Provide the [x, y] coordinate of the cell's center where the given text is located.  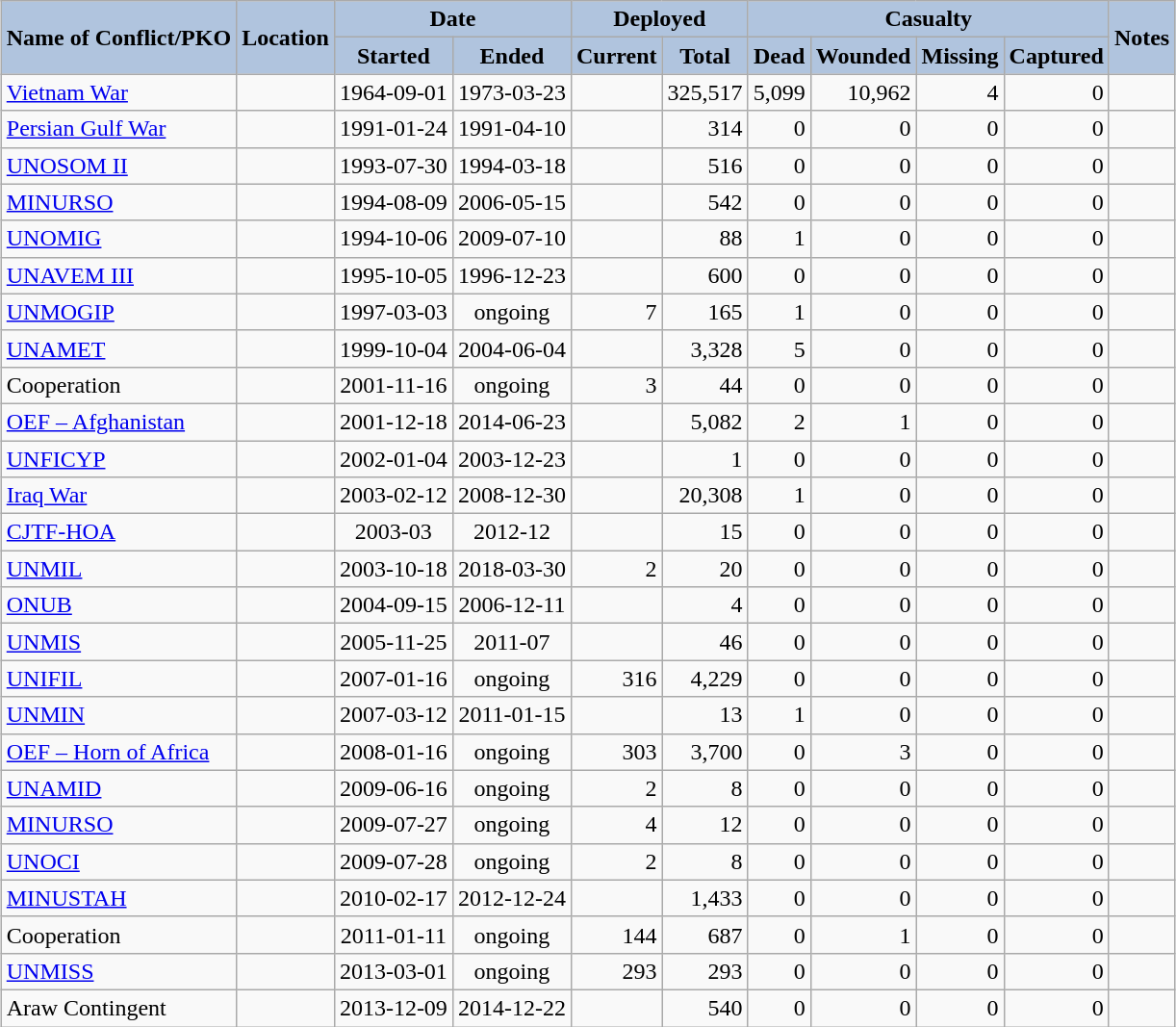
1991-01-24 [393, 129]
2013-12-09 [393, 1008]
Date [452, 19]
303 [616, 752]
2008-01-16 [393, 752]
1964-09-01 [393, 92]
Location [286, 38]
Current [616, 56]
2003-02-12 [393, 496]
Persian Gulf War [118, 129]
325,517 [704, 92]
UNOSOM II [118, 166]
1994-10-06 [393, 239]
UNOMIG [118, 239]
2001-11-16 [393, 385]
1993-07-30 [393, 166]
44 [704, 385]
Name of Conflict/PKO [118, 38]
UNFICYP [118, 459]
2009-07-28 [393, 861]
5,082 [704, 422]
2013-03-01 [393, 971]
1,433 [704, 898]
Total [704, 56]
2007-03-12 [393, 715]
Iraq War [118, 496]
2006-12-11 [512, 605]
2018-03-30 [512, 569]
46 [704, 642]
Started [393, 56]
4,229 [704, 679]
1973-03-23 [512, 92]
2012-12-24 [512, 898]
Vietnam War [118, 92]
2001-12-18 [393, 422]
7 [616, 312]
1994-03-18 [512, 166]
ONUB [118, 605]
UNMOGIP [118, 312]
2003-10-18 [393, 569]
UNMIN [118, 715]
2011-01-11 [393, 935]
UNMISS [118, 971]
15 [704, 532]
Missing [960, 56]
516 [704, 166]
Araw Contingent [118, 1008]
2014-06-23 [512, 422]
1999-10-04 [393, 348]
Wounded [863, 56]
Captured [1057, 56]
Dead [780, 56]
316 [616, 679]
165 [704, 312]
UNAMID [118, 788]
MINUSTAH [118, 898]
Ended [512, 56]
1996-12-23 [512, 275]
314 [704, 129]
1991-04-10 [512, 129]
144 [616, 935]
2012-12 [512, 532]
1994-08-09 [393, 202]
2002-01-04 [393, 459]
UNMIS [118, 642]
687 [704, 935]
13 [704, 715]
2008-12-30 [512, 496]
600 [704, 275]
CJTF-HOA [118, 532]
2014-12-22 [512, 1008]
1997-03-03 [393, 312]
2004-09-15 [393, 605]
88 [704, 239]
UNOCI [118, 861]
UNMIL [118, 569]
10,962 [863, 92]
5 [780, 348]
UNAVEM III [118, 275]
UNAMET [118, 348]
OEF – Horn of Africa [118, 752]
Deployed [659, 19]
Notes [1141, 38]
1995-10-05 [393, 275]
OEF – Afghanistan [118, 422]
2004-06-04 [512, 348]
2003-12-23 [512, 459]
3,328 [704, 348]
2006-05-15 [512, 202]
2009-07-10 [512, 239]
2007-01-16 [393, 679]
UNIFIL [118, 679]
Casualty [928, 19]
542 [704, 202]
3,700 [704, 752]
2009-06-16 [393, 788]
12 [704, 825]
2011-01-15 [512, 715]
5,099 [780, 92]
2010-02-17 [393, 898]
540 [704, 1008]
20 [704, 569]
2011-07 [512, 642]
2003-03 [393, 532]
2009-07-27 [393, 825]
2005-11-25 [393, 642]
20,308 [704, 496]
